Pinpoint the cell where the given text exists, returning its [x, y] midpoint coordinate. 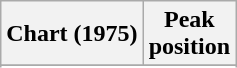
Chart (1975) [72, 34]
Peakposition [189, 34]
